Identify which cell holds the provided text, then report its (X, Y) central coordinate. 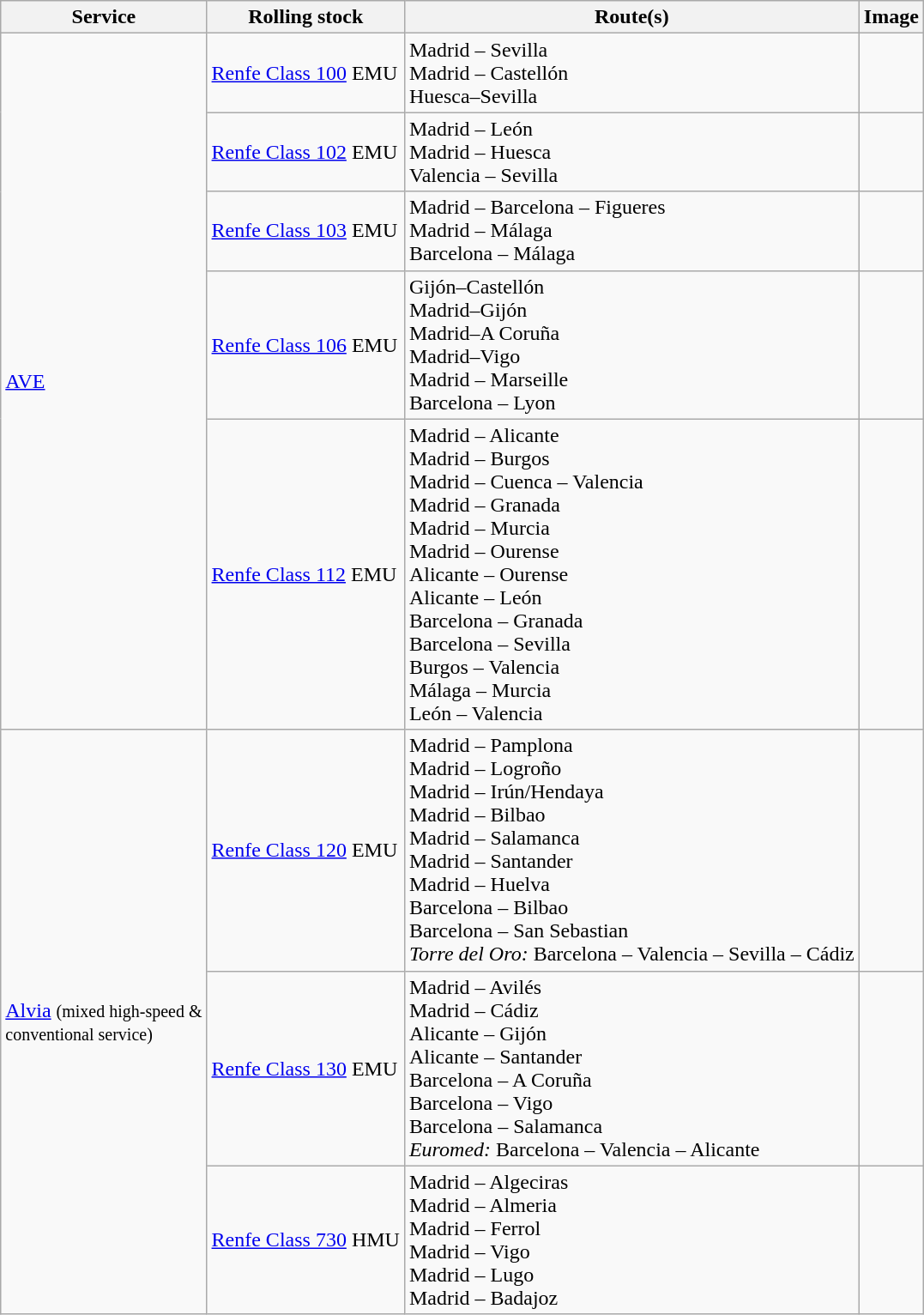
Renfe Class 102 EMU (305, 152)
Madrid – LeónMadrid – HuescaValencia – Sevilla (631, 152)
Route(s) (631, 17)
Renfe Class 730 HMU (305, 1239)
Renfe Class 103 EMU (305, 231)
Renfe Class 130 EMU (305, 1068)
Madrid – AlgecirasMadrid – AlmeriaMadrid – FerrolMadrid – VigoMadrid – LugoMadrid – Badajoz (631, 1239)
Image (891, 17)
Renfe Class 100 EMU (305, 73)
Rolling stock (305, 17)
Renfe Class 106 EMU (305, 345)
Renfe Class 112 EMU (305, 574)
AVE (104, 381)
Service (104, 17)
Madrid – SevillaMadrid – CastellónHuesca–Sevilla (631, 73)
Gijón–CastellónMadrid–GijónMadrid–A CoruñaMadrid–VigoMadrid – MarseilleBarcelona – Lyon (631, 345)
Madrid – Barcelona – FigueresMadrid – MálagaBarcelona – Málaga (631, 231)
Alvia (mixed high-speed &conventional service) (104, 1021)
Renfe Class 120 EMU (305, 850)
